Capture the cell that displays the provided text and extract its [x, y] central coordinate. 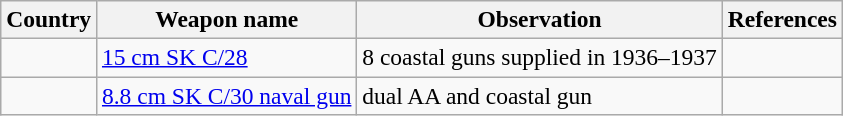
8.8 cm SK C/30 naval gun [227, 95]
15 cm SK C/28 [227, 57]
dual AA and coastal gun [540, 95]
References [782, 19]
8 coastal guns supplied in 1936–1937 [540, 57]
Country [49, 19]
Observation [540, 19]
Weapon name [227, 19]
